Extract the [x, y] coordinate from the center of the cell holding the provided text.  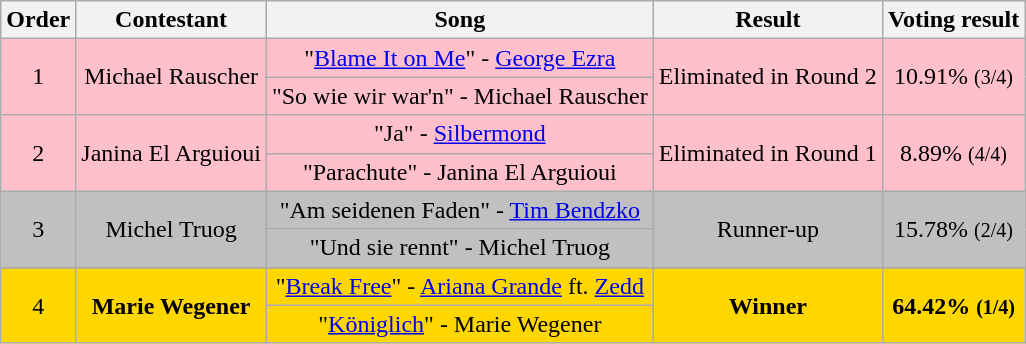
"Am seidenen Faden" - Tim Bendzko [460, 210]
"Break Free" - Ariana Grande ft. Zedd [460, 286]
Voting result [953, 20]
"Ja" - Silbermond [460, 134]
Result [768, 20]
Contestant [172, 20]
"Und sie rennt" - Michel Truog [460, 248]
"Blame It on Me" - George Ezra [460, 58]
"Parachute" - Janina El Arguioui [460, 172]
1 [38, 77]
3 [38, 229]
Song [460, 20]
"Königlich" - Marie Wegener [460, 324]
4 [38, 305]
2 [38, 153]
Janina El Arguioui [172, 153]
8.89% (4/4) [953, 153]
Winner [768, 305]
Michel Truog [172, 229]
Eliminated in Round 1 [768, 153]
"So wie wir war'n" - Michael Rauscher [460, 96]
64.42% (1/4) [953, 305]
Michael Rauscher [172, 77]
Eliminated in Round 2 [768, 77]
15.78% (2/4) [953, 229]
Runner-up [768, 229]
10.91% (3/4) [953, 77]
Marie Wegener [172, 305]
Order [38, 20]
